From the cell containing the given text, extract its center point as (x, y) coordinate. 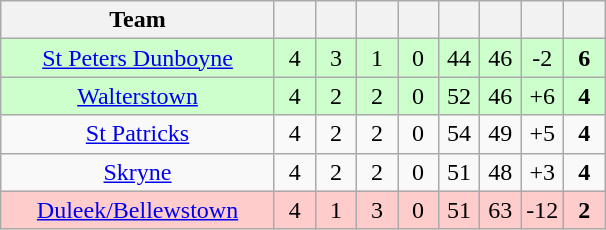
49 (500, 134)
+3 (542, 172)
St Patricks (138, 134)
63 (500, 210)
48 (500, 172)
Walterstown (138, 96)
+5 (542, 134)
54 (460, 134)
St Peters Dunboyne (138, 58)
+6 (542, 96)
Team (138, 20)
-12 (542, 210)
Skryne (138, 172)
Duleek/Bellewstown (138, 210)
44 (460, 58)
-2 (542, 58)
6 (584, 58)
52 (460, 96)
